Identify which cell holds the provided text, then report its (X, Y) central coordinate. 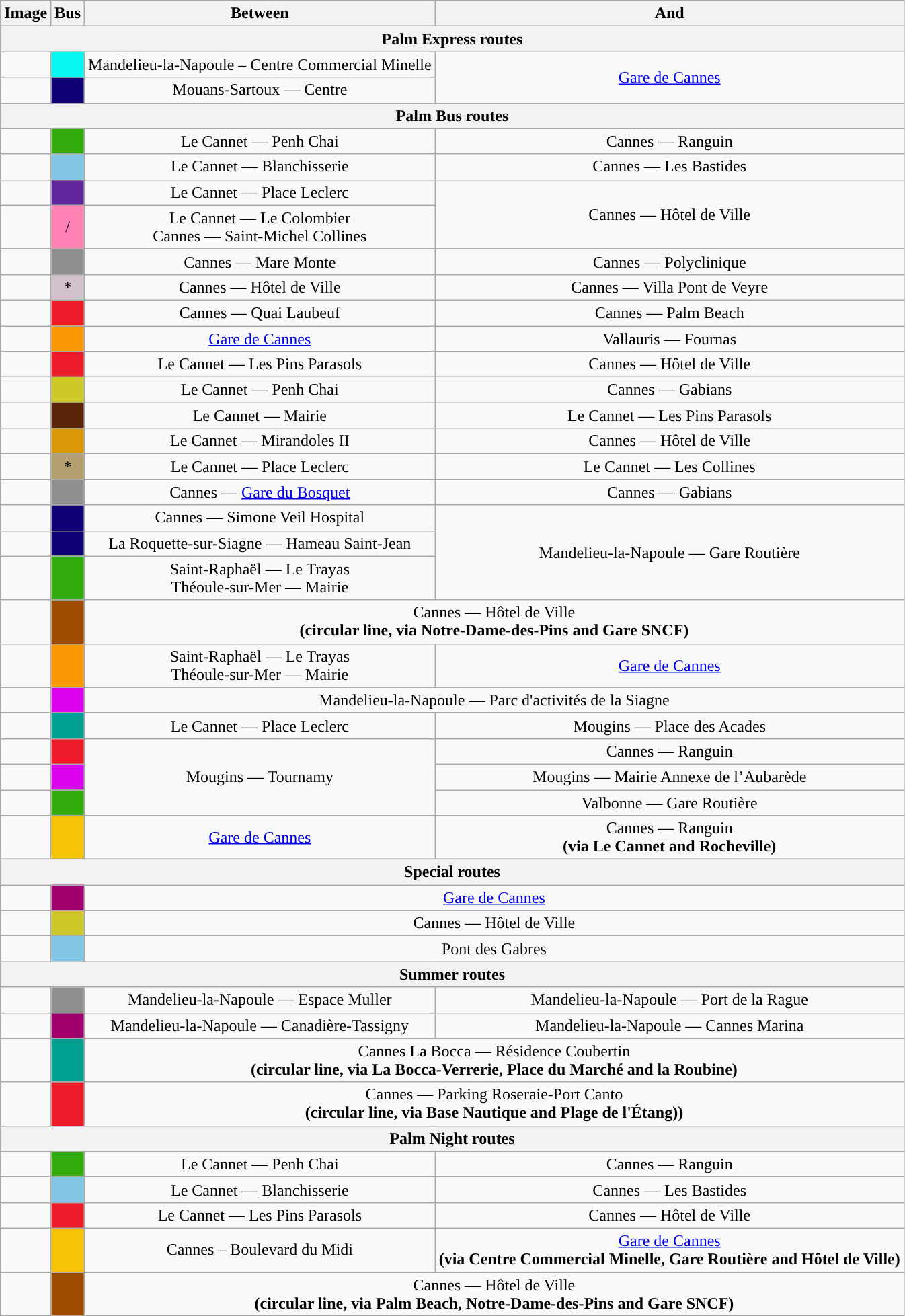
Palm Bus routes (453, 116)
Cannes – Boulevard du Midi (260, 1249)
Le Cannet — Mairie (260, 416)
Mougins — Place des Acades (670, 726)
Cannes — Polyclinique (670, 262)
Vallauris — Fournas (670, 338)
Cannes — Simone Veil Hospital (260, 518)
Cannes — Parking Roseraie-Port Canto(circular line, via Base Nautique and Plage de l'Étang)) (495, 1104)
/ (68, 227)
Mougins — Mairie Annexe de l’Aubarède (670, 777)
Image (26, 13)
Cannes La Bocca — Résidence Coubertin(circular line, via La Bocca-Verrerie, Place du Marché and la Roubine) (495, 1060)
Palm Night routes (453, 1138)
Mandelieu-la-Napoule – Centre Commercial Minelle (260, 65)
Cannes — Quai Laubeuf (260, 313)
Cannes — Ranguin(via Le Cannet and Rocheville) (670, 838)
Gare de Cannes(via Centre Commercial Minelle, Gare Routière and Hôtel de Ville) (670, 1249)
Cannes — Mare Monte (260, 262)
Palm Express routes (453, 39)
Cannes — Hôtel de Ville(circular line, via Notre-Dame-des-Pins and Gare SNCF) (495, 621)
Cannes — Villa Pont de Veyre (670, 287)
Between (260, 13)
La Roquette-sur-Siagne — Hameau Saint-Jean (260, 543)
Pont des Gabres (495, 949)
Mandelieu-la-Napoule — Parc d'activités de la Siagne (495, 700)
Cannes — Gare du Bosquet (260, 492)
And (670, 13)
Mandelieu-la-Napoule — Gare Routière (670, 553)
Le Cannet — Mirandoles II (260, 441)
Le Cannet — Le ColombierCannes — Saint-Michel Collines (260, 227)
Mandelieu-la-Napoule — Canadière-Tassigny (260, 1025)
Summer routes (453, 974)
Bus (68, 13)
Le Cannet — Les Collines (670, 467)
Mandelieu-la-Napoule — Espace Muller (260, 1000)
Mandelieu-la-Napoule — Port de la Rague (670, 1000)
Mouans-Sartoux — Centre (260, 90)
Valbonne — Gare Routière (670, 802)
Mougins — Tournamy (260, 777)
Cannes — Palm Beach (670, 313)
Cannes — Hôtel de Ville(circular line, via Palm Beach, Notre-Dame-des-Pins and Gare SNCF) (495, 1294)
Special routes (453, 872)
Mandelieu-la-Napoule — Cannes Marina (670, 1025)
